Search for the cell housing the specified text and yield its (X, Y) center coordinate. 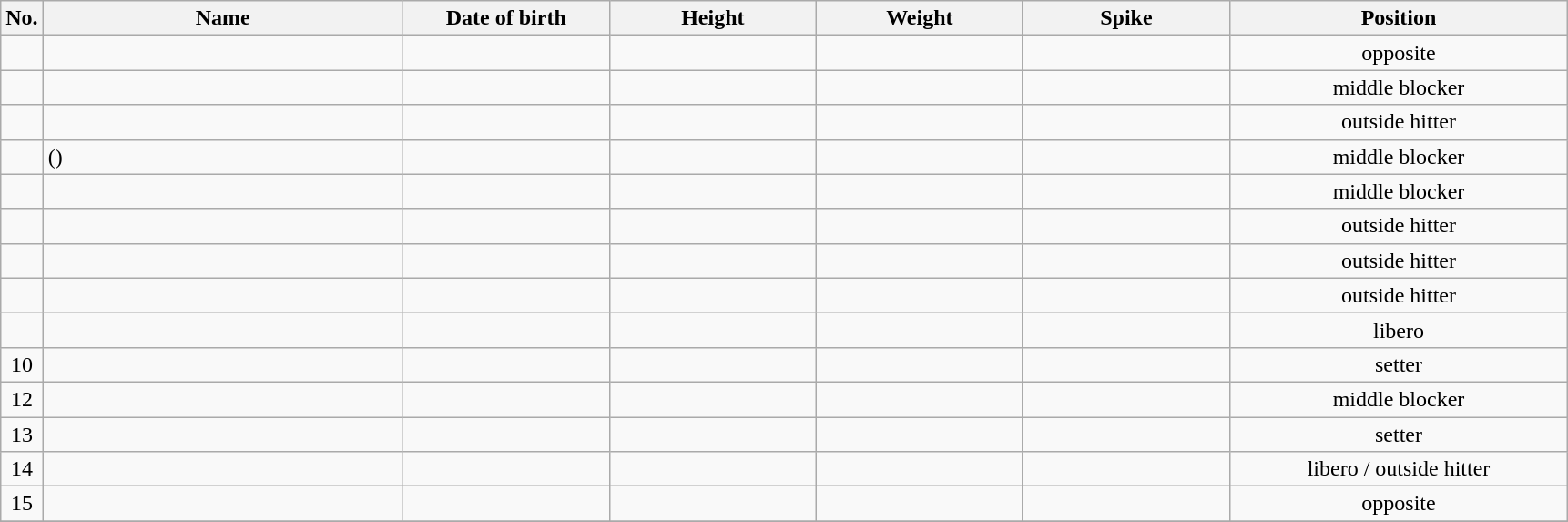
10 (22, 364)
Date of birth (506, 18)
libero (1399, 330)
Weight (920, 18)
13 (22, 435)
12 (22, 399)
14 (22, 469)
() (222, 157)
No. (22, 18)
Spike (1125, 18)
Name (222, 18)
Height (712, 18)
15 (22, 504)
Position (1399, 18)
libero / outside hitter (1399, 469)
